Scan for the cell matching the given text and deliver its (X, Y) coordinate at center. 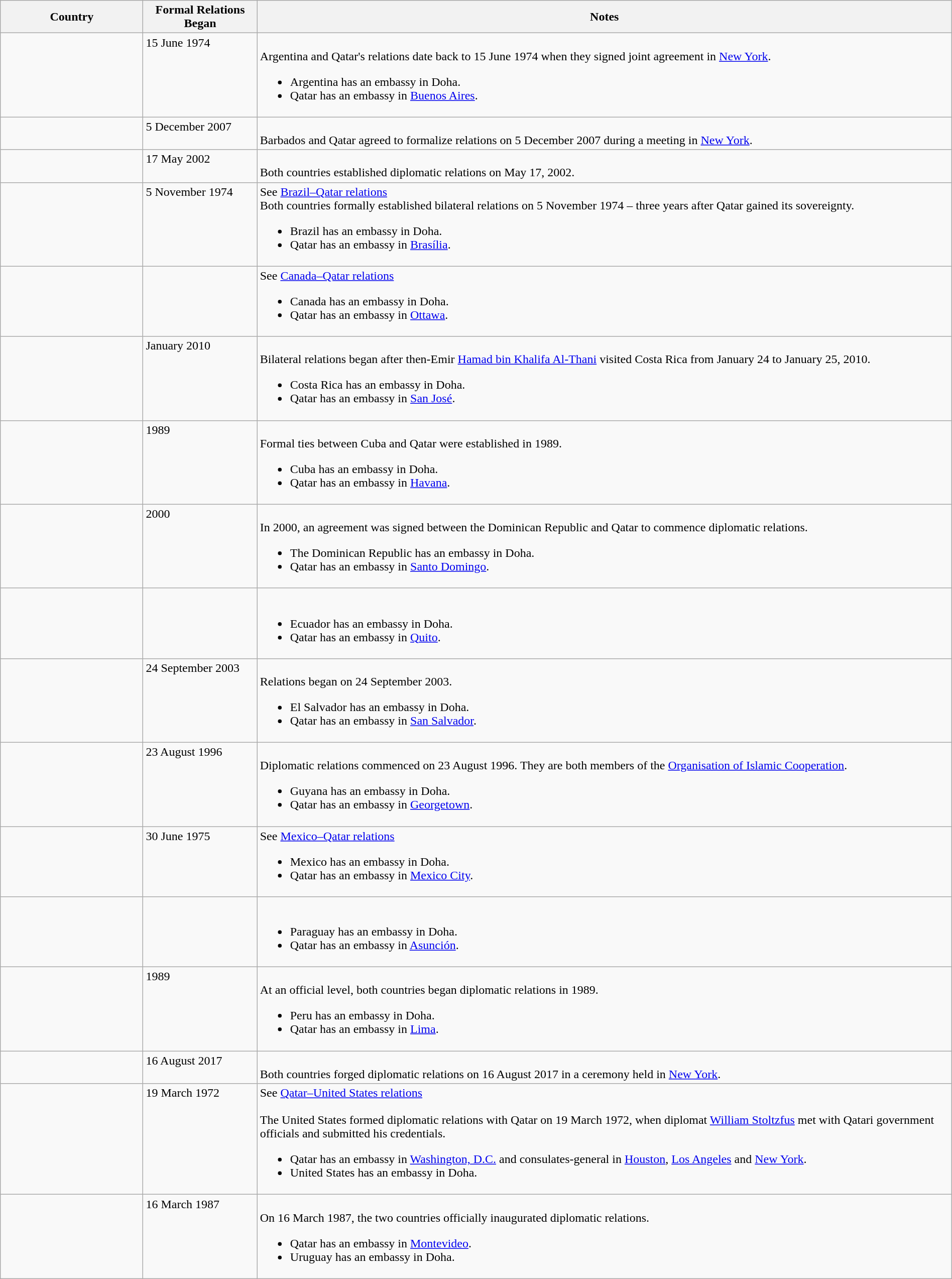
At an official level, both countries began diplomatic relations in 1989.Peru has an embassy in Doha.Qatar has an embassy in Lima. (605, 1009)
Both countries established diplomatic relations on May 17, 2002. (605, 166)
January 2010 (200, 379)
30 June 1975 (200, 862)
19 March 1972 (200, 1139)
Paraguay has an embassy in Doha.Qatar has an embassy in Asunción. (605, 932)
On 16 March 1987, the two countries officially inaugurated diplomatic relations.Qatar has an embassy in Montevideo.Uruguay has an embassy in Doha. (605, 1236)
Barbados and Qatar agreed to formalize relations on 5 December 2007 during a meeting in New York. (605, 134)
See Mexico–Qatar relationsMexico has an embassy in Doha.Qatar has an embassy in Mexico City. (605, 862)
16 March 1987 (200, 1236)
Formal ties between Cuba and Qatar were established in 1989.Cuba has an embassy in Doha.Qatar has an embassy in Havana. (605, 462)
23 August 1996 (200, 784)
Relations began on 24 September 2003.El Salvador has an embassy in Doha.Qatar has an embassy in San Salvador. (605, 700)
Both countries forged diplomatic relations on 16 August 2017 in a ceremony held in New York. (605, 1068)
Ecuador has an embassy in Doha.Qatar has an embassy in Quito. (605, 623)
15 June 1974 (200, 75)
5 November 1974 (200, 224)
24 September 2003 (200, 700)
2000 (200, 546)
See Canada–Qatar relationsCanada has an embassy in Doha.Qatar has an embassy in Ottawa. (605, 301)
Notes (605, 17)
16 August 2017 (200, 1068)
Formal Relations Began (200, 17)
17 May 2002 (200, 166)
Country (72, 17)
5 December 2007 (200, 134)
